For the text-containing cell, return its midpoint in [X, Y] coordinate format. 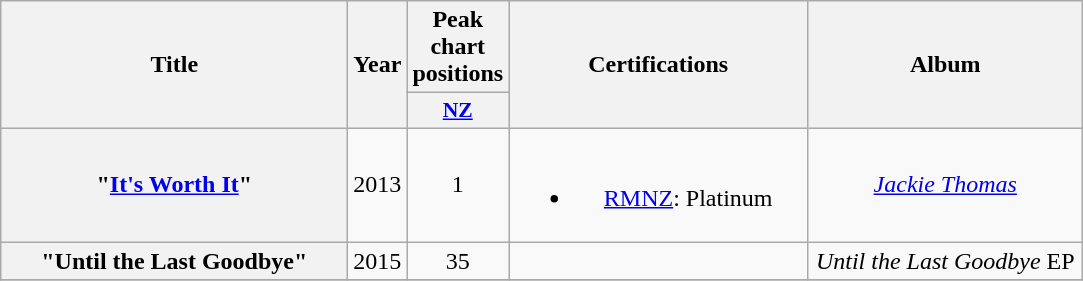
1 [458, 184]
RMNZ: Platinum [658, 184]
"Until the Last Goodbye" [174, 261]
35 [458, 261]
2013 [378, 184]
Jackie Thomas [946, 184]
"It's Worth It" [174, 184]
Until the Last Goodbye EP [946, 261]
Year [378, 65]
Title [174, 65]
Peak chart positions [458, 47]
2015 [378, 261]
NZ [458, 111]
Certifications [658, 65]
Album [946, 65]
